Detect which cell encompasses the target text, then output its (X, Y) center coordinate. 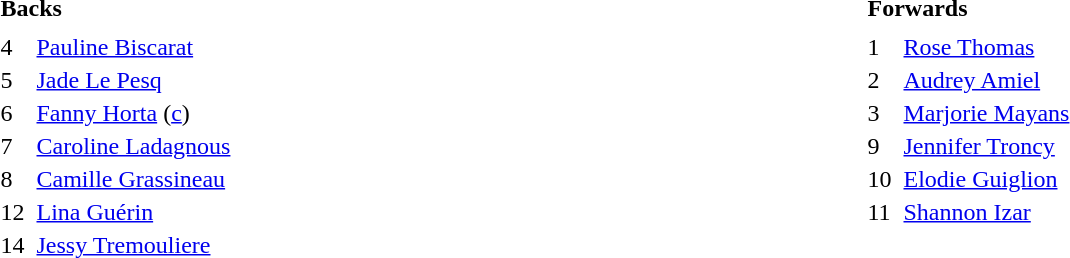
9 (882, 146)
Caroline Ladagnous (449, 146)
11 (882, 212)
2 (882, 80)
Fanny Horta (c) (449, 113)
1 (882, 47)
Jade Le Pesq (449, 80)
3 (882, 113)
Pauline Biscarat (449, 47)
Camille Grassineau (449, 179)
10 (882, 179)
Lina Guérin (449, 212)
